Return the (X, Y) coordinate for the center point of the cell that contains the specified text.  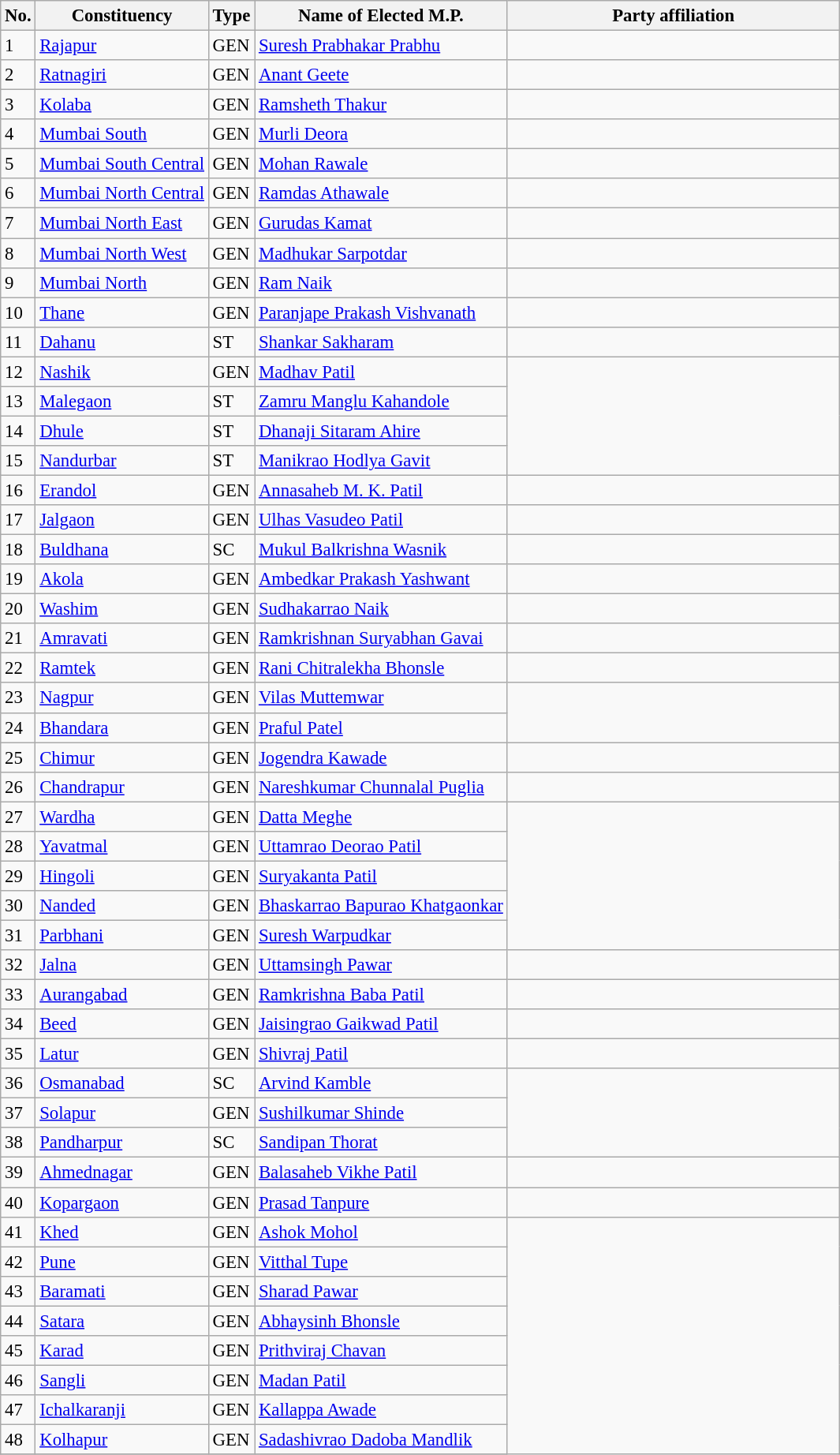
28 (18, 847)
12 (18, 372)
No. (18, 16)
Dahanu (121, 342)
Anant Geete (382, 75)
Madhukar Sarpotdar (382, 253)
34 (18, 1024)
Nareshkumar Chunnalal Puglia (382, 787)
Mumbai North (121, 282)
6 (18, 193)
Mumbai North Central (121, 193)
Constituency (121, 16)
26 (18, 787)
19 (18, 579)
Amravati (121, 638)
Annasaheb M. K. Patil (382, 490)
Ramsheth Thakur (382, 105)
14 (18, 431)
Hingoli (121, 876)
Nashik (121, 372)
45 (18, 1351)
Erandol (121, 490)
18 (18, 550)
Jalna (121, 965)
27 (18, 817)
Praful Patel (382, 727)
Kallappa Awade (382, 1410)
Nanded (121, 906)
Prithviraj Chavan (382, 1351)
42 (18, 1262)
Parbhani (121, 935)
Washim (121, 609)
Jaisingrao Gaikwad Patil (382, 1024)
4 (18, 134)
Ramkrishna Baba Patil (382, 995)
Vitthal Tupe (382, 1262)
Jalgaon (121, 520)
Manikrao Hodlya Gavit (382, 461)
43 (18, 1291)
Mumbai South (121, 134)
Mumbai North East (121, 223)
Datta Meghe (382, 817)
44 (18, 1321)
Dhule (121, 431)
Ratnagiri (121, 75)
21 (18, 638)
Zamru Manglu Kahandole (382, 402)
Type (231, 16)
Madan Patil (382, 1380)
Mukul Balkrishna Wasnik (382, 550)
Balasaheb Vikhe Patil (382, 1173)
Jogendra Kawade (382, 757)
Baramati (121, 1291)
Suresh Prabhakar Prabhu (382, 46)
32 (18, 965)
Ramkrishnan Suryabhan Gavai (382, 638)
13 (18, 402)
Paranjape Prakash Vishvanath (382, 312)
Ulhas Vasudeo Patil (382, 520)
47 (18, 1410)
Suryakanta Patil (382, 876)
Ahmednagar (121, 1173)
Aurangabad (121, 995)
20 (18, 609)
1 (18, 46)
16 (18, 490)
29 (18, 876)
Buldhana (121, 550)
Latur (121, 1054)
39 (18, 1173)
Rajapur (121, 46)
Party affiliation (674, 16)
31 (18, 935)
Uttamsingh Pawar (382, 965)
Sushilkumar Shinde (382, 1113)
Name of Elected M.P. (382, 16)
37 (18, 1113)
Bhaskarrao Bapurao Khatgaonkar (382, 906)
Prasad Tanpure (382, 1203)
Uttamrao Deorao Patil (382, 847)
Nagpur (121, 698)
17 (18, 520)
Nandurbar (121, 461)
Mumbai South Central (121, 164)
Chimur (121, 757)
Khed (121, 1232)
7 (18, 223)
2 (18, 75)
Kolhapur (121, 1439)
Pune (121, 1262)
15 (18, 461)
Arvind Kamble (382, 1083)
24 (18, 727)
Thane (121, 312)
Shivraj Patil (382, 1054)
Madhav Patil (382, 372)
Beed (121, 1024)
Sangli (121, 1380)
38 (18, 1143)
Sadashivrao Dadoba Mandlik (382, 1439)
Ram Naik (382, 282)
23 (18, 698)
Shankar Sakharam (382, 342)
Solapur (121, 1113)
Ramtek (121, 668)
Akola (121, 579)
Osmanabad (121, 1083)
Rani Chitralekha Bhonsle (382, 668)
Satara (121, 1321)
Chandrapur (121, 787)
Ashok Mohol (382, 1232)
Mumbai North West (121, 253)
Mohan Rawale (382, 164)
3 (18, 105)
22 (18, 668)
41 (18, 1232)
Abhaysinh Bhonsle (382, 1321)
Kolaba (121, 105)
Ramdas Athawale (382, 193)
33 (18, 995)
30 (18, 906)
25 (18, 757)
Gurudas Kamat (382, 223)
9 (18, 282)
Sudhakarrao Naik (382, 609)
48 (18, 1439)
Malegaon (121, 402)
Ichalkaranji (121, 1410)
Karad (121, 1351)
36 (18, 1083)
Bhandara (121, 727)
46 (18, 1380)
Yavatmal (121, 847)
5 (18, 164)
Wardha (121, 817)
Dhanaji Sitaram Ahire (382, 431)
Suresh Warpudkar (382, 935)
Sharad Pawar (382, 1291)
35 (18, 1054)
Murli Deora (382, 134)
11 (18, 342)
8 (18, 253)
40 (18, 1203)
Kopargaon (121, 1203)
Vilas Muttemwar (382, 698)
Ambedkar Prakash Yashwant (382, 579)
10 (18, 312)
Sandipan Thorat (382, 1143)
Pandharpur (121, 1143)
